Extract the [x, y] coordinate from the center of the cell holding the provided text.  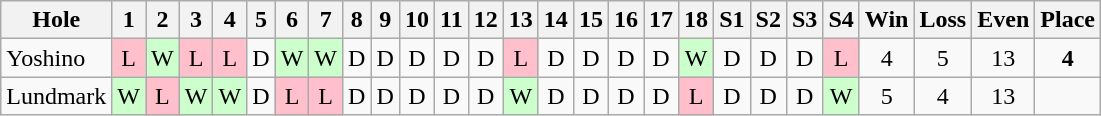
15 [590, 20]
10 [416, 20]
2 [163, 20]
17 [662, 20]
S2 [768, 20]
3 [196, 20]
18 [696, 20]
9 [385, 20]
Even [1004, 20]
Lundmark [56, 96]
Hole [56, 20]
S3 [804, 20]
14 [556, 20]
6 [292, 20]
12 [486, 20]
8 [357, 20]
Yoshino [56, 58]
7 [326, 20]
S1 [732, 20]
11 [451, 20]
Win [886, 20]
16 [626, 20]
Loss [943, 20]
Place [1068, 20]
S4 [841, 20]
1 [129, 20]
